Search for the cell housing the specified text and yield its (X, Y) center coordinate. 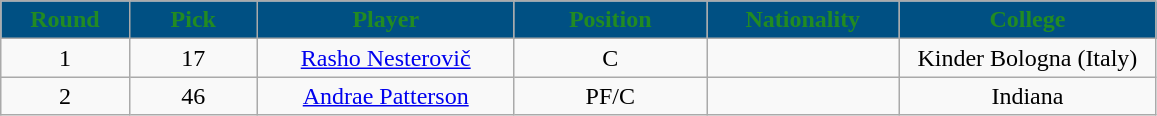
C (610, 58)
2 (65, 96)
46 (193, 96)
1 (65, 58)
Rasho Nesterovič (386, 58)
College (1028, 20)
Indiana (1028, 96)
Round (65, 20)
Nationality (803, 20)
Andrae Patterson (386, 96)
Pick (193, 20)
Position (610, 20)
Kinder Bologna (Italy) (1028, 58)
Player (386, 20)
PF/C (610, 96)
17 (193, 58)
